Output the [X, Y] coordinate of the center of the cell containing the given text.  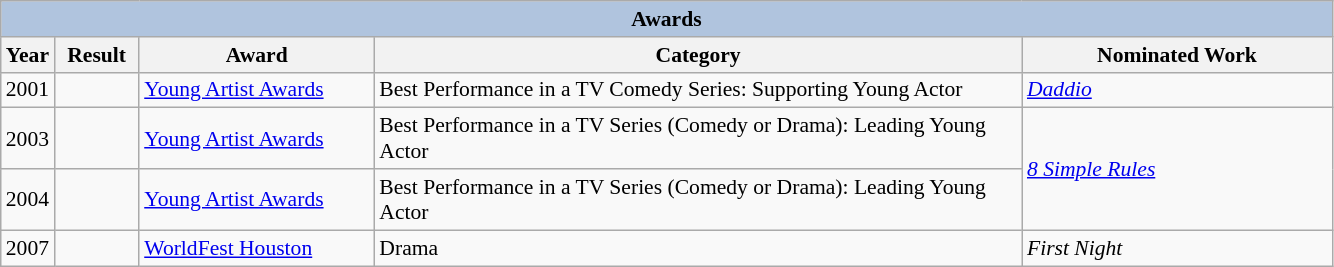
Result [96, 55]
2007 [28, 248]
Category [698, 55]
8 Simple Rules [1177, 169]
Awards [666, 19]
WorldFest Houston [256, 248]
2004 [28, 200]
Drama [698, 248]
Award [256, 55]
Nominated Work [1177, 55]
First Night [1177, 248]
Daddio [1177, 90]
Year [28, 55]
2003 [28, 138]
2001 [28, 90]
Best Performance in a TV Comedy Series: Supporting Young Actor [698, 90]
